Detect which cell encompasses the target text, then output its (X, Y) center coordinate. 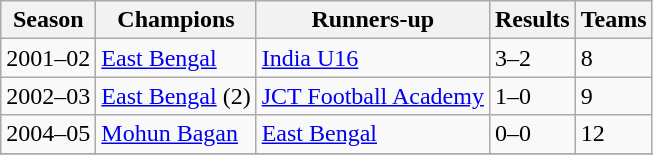
9 (614, 96)
Teams (614, 20)
India U16 (372, 58)
12 (614, 134)
Runners-up (372, 20)
Season (48, 20)
2004–05 (48, 134)
0–0 (532, 134)
Results (532, 20)
Mohun Bagan (176, 134)
JCT Football Academy (372, 96)
2001–02 (48, 58)
2002–03 (48, 96)
8 (614, 58)
3–2 (532, 58)
Champions (176, 20)
East Bengal (2) (176, 96)
1–0 (532, 96)
